Locate the cell with the specified text and output its [X, Y] center coordinate. 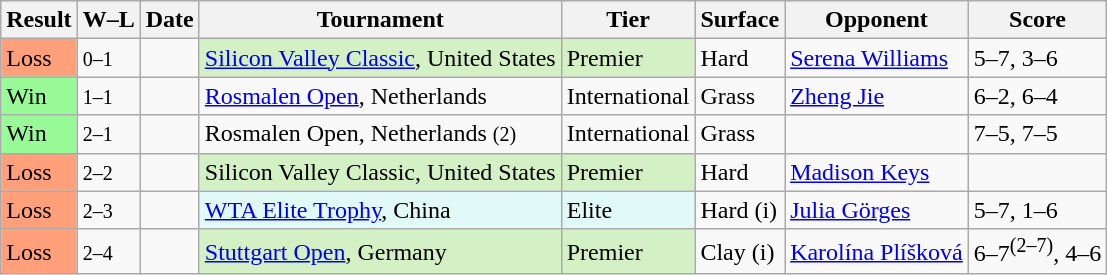
Karolína Plíšková [877, 252]
7–5, 7–5 [1037, 134]
Zheng Jie [877, 96]
WTA Elite Trophy, China [380, 210]
Tournament [380, 20]
Tier [628, 20]
2–1 [108, 134]
W–L [108, 20]
6–2, 6–4 [1037, 96]
Elite [628, 210]
5–7, 1–6 [1037, 210]
Result [39, 20]
Serena Williams [877, 58]
Stuttgart Open, Germany [380, 252]
1–1 [108, 96]
0–1 [108, 58]
5–7, 3–6 [1037, 58]
Surface [740, 20]
Rosmalen Open, Netherlands [380, 96]
Madison Keys [877, 172]
Hard (i) [740, 210]
Opponent [877, 20]
Julia Görges [877, 210]
Rosmalen Open, Netherlands (2) [380, 134]
2–4 [108, 252]
Score [1037, 20]
2–2 [108, 172]
Clay (i) [740, 252]
2–3 [108, 210]
6–7(2–7), 4–6 [1037, 252]
Date [170, 20]
